Determine the (x, y) coordinate at the center of the cell enclosing the given text.  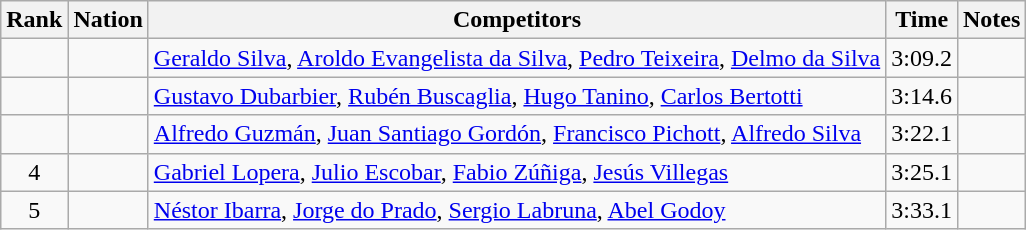
3:33.1 (922, 210)
Notes (991, 20)
Nation (108, 20)
Time (922, 20)
3:14.6 (922, 96)
Geraldo Silva, Aroldo Evangelista da Silva, Pedro Teixeira, Delmo da Silva (516, 58)
4 (34, 172)
Gabriel Lopera, Julio Escobar, Fabio Zúñiga, Jesús Villegas (516, 172)
5 (34, 210)
3:22.1 (922, 134)
3:25.1 (922, 172)
3:09.2 (922, 58)
Competitors (516, 20)
Rank (34, 20)
Gustavo Dubarbier, Rubén Buscaglia, Hugo Tanino, Carlos Bertotti (516, 96)
Néstor Ibarra, Jorge do Prado, Sergio Labruna, Abel Godoy (516, 210)
Alfredo Guzmán, Juan Santiago Gordón, Francisco Pichott, Alfredo Silva (516, 134)
